Identify which cell holds the provided text, then report its [X, Y] central coordinate. 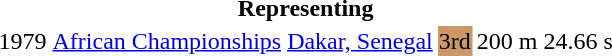
200 m [507, 41]
Dakar, Senegal [360, 41]
3rd [454, 41]
African Championships [167, 41]
